Search for the cell housing the specified text and yield its [X, Y] center coordinate. 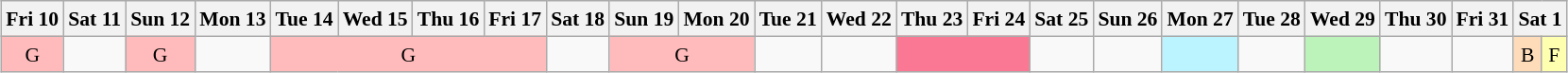
Sat 18 [578, 19]
Tue 28 [1271, 19]
Fri 10 [32, 19]
Thu 30 [1416, 19]
Wed 29 [1343, 19]
Thu 23 [932, 19]
Wed 22 [860, 19]
Mon 20 [716, 19]
Sun 26 [1128, 19]
Tue 14 [304, 19]
Fri 31 [1482, 19]
Sat 1 [1540, 19]
Sun 12 [161, 19]
F [1555, 53]
Sun 19 [644, 19]
Sat 25 [1062, 19]
Tue 21 [788, 19]
Mon 13 [232, 19]
Fri 17 [515, 19]
B [1527, 53]
Thu 16 [449, 19]
Mon 27 [1200, 19]
Wed 15 [376, 19]
Sat 11 [94, 19]
Fri 24 [998, 19]
